Provide the (x, y) coordinate of the cell's center where the given text is located.  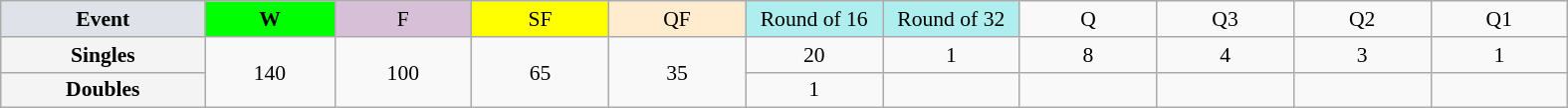
Round of 16 (814, 19)
35 (677, 72)
3 (1362, 55)
Q2 (1362, 19)
SF (541, 19)
Doubles (104, 90)
8 (1088, 55)
4 (1226, 55)
100 (403, 72)
QF (677, 19)
F (403, 19)
Q3 (1226, 19)
Round of 32 (951, 19)
Singles (104, 55)
140 (270, 72)
Q (1088, 19)
20 (814, 55)
65 (541, 72)
Event (104, 19)
W (270, 19)
Q1 (1499, 19)
